For the text-containing cell, return its midpoint in [x, y] coordinate format. 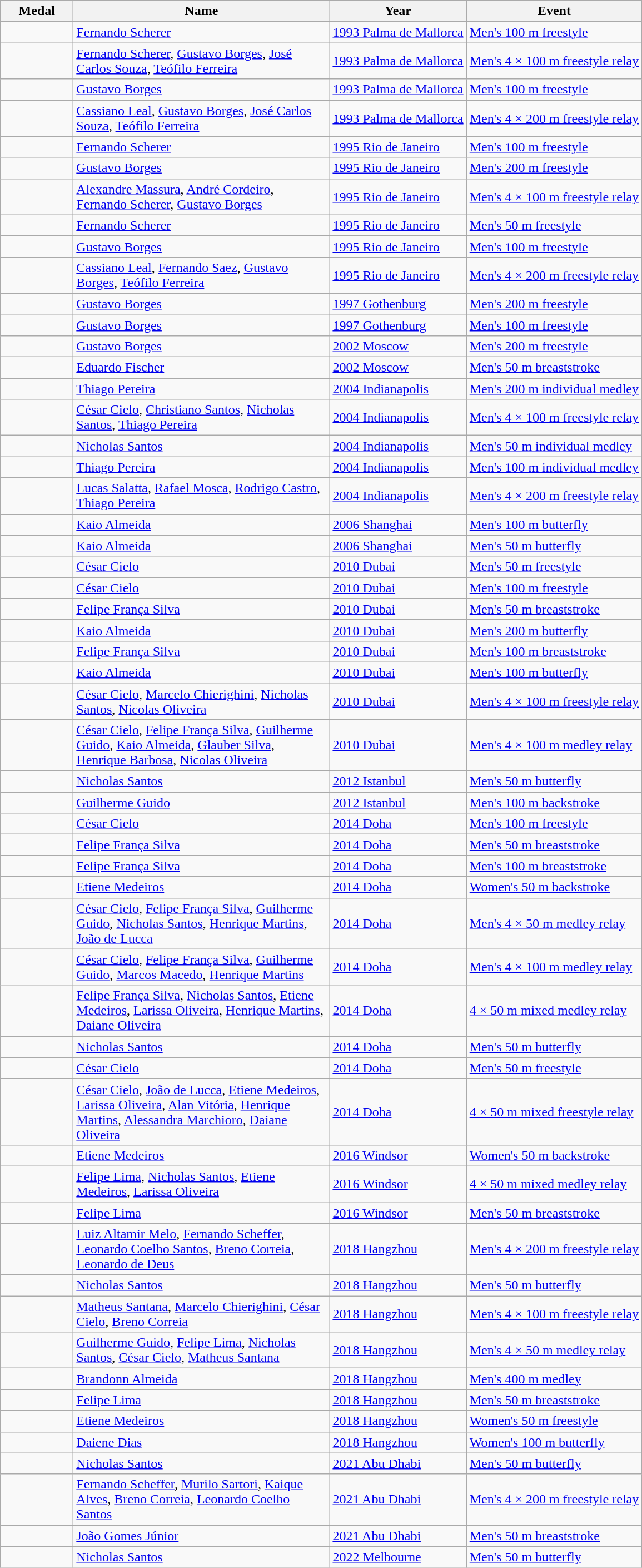
Men's 50 m individual medley [554, 446]
Fernando Scheffer, Murilo Sartori, Kaique Alves, Breno Correia, Leonardo Coelho Santos [201, 1500]
Cassiano Leal, Gustavo Borges, José Carlos Souza, Teófilo Ferreira [201, 118]
Guilherme Guido, Felipe Lima, Nicholas Santos, César Cielo, Matheus Santana [201, 1351]
Men's 100 m backstroke [554, 803]
4 × 50 m mixed freestyle relay [554, 1111]
Women's 50 m freestyle [554, 1421]
Men's 100 m individual medley [554, 467]
César Cielo, Felipe França Silva, Guilherme Guido, Marcos Macedo, Henrique Martins [201, 967]
Year [398, 11]
Eduardo Fischer [201, 368]
João Gomes Júnior [201, 1536]
Event [554, 11]
César Cielo, Felipe França Silva, Guilherme Guido, Kaio Almeida, Glauber Silva, Henrique Barbosa, Nicolas Oliveira [201, 745]
Women's 100 m butterfly [554, 1442]
Medal [37, 11]
Men's 200 m individual medley [554, 389]
César Cielo, Christiano Santos, Nicholas Santos, Thiago Pereira [201, 417]
Alexandre Massura, André Cordeiro, Fernando Scherer, Gustavo Borges [201, 197]
Daiene Dias [201, 1442]
2022 Melbourne [398, 1557]
César Cielo, Felipe França Silva, Guilherme Guido, Nicholas Santos, Henrique Martins, João de Lucca [201, 923]
Fernando Scherer, Gustavo Borges, José Carlos Souza, Teófilo Ferreira [201, 61]
Name [201, 11]
Luiz Altamir Melo, Fernando Scheffer, Leonardo Coelho Santos, Breno Correia, Leonardo de Deus [201, 1249]
Guilherme Guido [201, 803]
César Cielo, Marcelo Chierighini, Nicholas Santos, Nicolas Oliveira [201, 701]
Brandonn Almeida [201, 1379]
Cassiano Leal, Fernando Saez, Gustavo Borges, Teófilo Ferreira [201, 275]
Felipe França Silva, Nicholas Santos, Etiene Medeiros, Larissa Oliveira, Henrique Martins, Daiane Oliveira [201, 1011]
César Cielo, João de Lucca, Etiene Medeiros, Larissa Oliveira, Alan Vitória, Henrique Martins, Alessandra Marchioro, Daiane Oliveira [201, 1111]
Felipe Lima, Nicholas Santos, Etiene Medeiros, Larissa Oliveira [201, 1184]
Men's 400 m medley [554, 1379]
Lucas Salatta, Rafael Mosca, Rodrigo Castro, Thiago Pereira [201, 496]
Men's 200 m butterfly [554, 630]
Matheus Santana, Marcelo Chierighini, César Cielo, Breno Correia [201, 1314]
